Find where the given text appears and provide that cell's center as (x, y) coordinate. 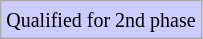
Qualified for 2nd phase (101, 20)
